Search for the cell housing the specified text and yield its [x, y] center coordinate. 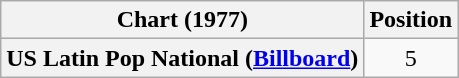
Chart (1977) [182, 20]
US Latin Pop National (Billboard) [182, 58]
5 [411, 58]
Position [411, 20]
